Detect which cell encompasses the target text, then output its [x, y] center coordinate. 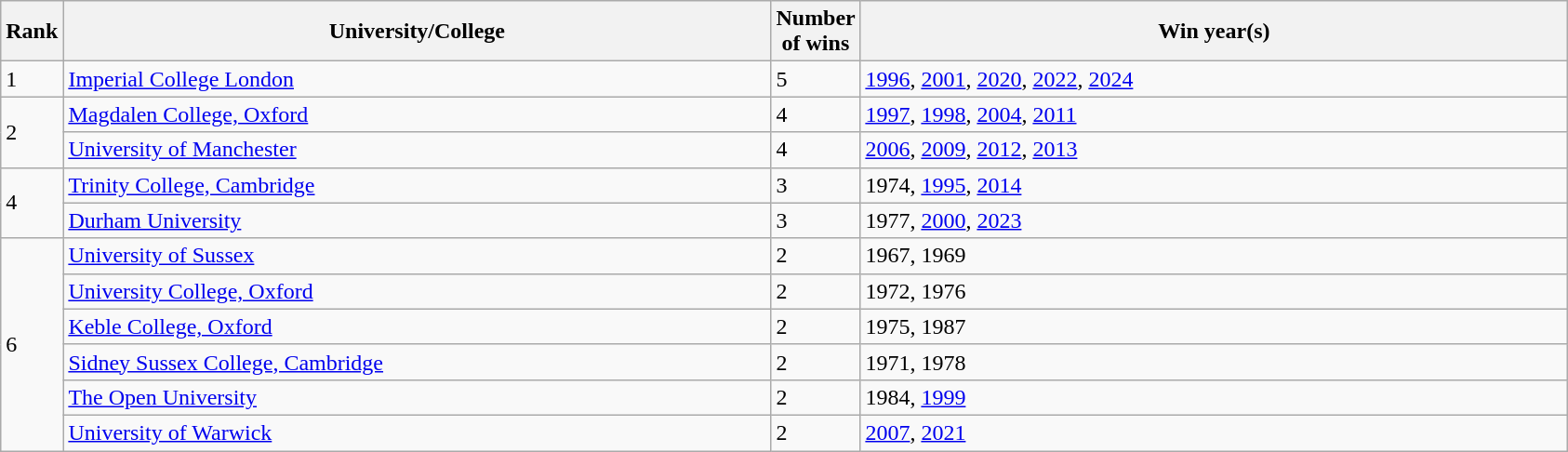
Keble College, Oxford [417, 326]
University College, Oxford [417, 291]
1997, 1998, 2004, 2011 [1215, 114]
Imperial College London [417, 79]
Trinity College, Cambridge [417, 185]
1972, 1976 [1215, 291]
2006, 2009, 2012, 2013 [1215, 150]
Number of wins [816, 32]
1977, 2000, 2023 [1215, 220]
University/College [417, 32]
1996, 2001, 2020, 2022, 2024 [1215, 79]
University of Warwick [417, 432]
Durham University [417, 220]
Sidney Sussex College, Cambridge [417, 362]
Win year(s) [1215, 32]
Rank [32, 32]
University of Sussex [417, 256]
Magdalen College, Oxford [417, 114]
1975, 1987 [1215, 326]
1967, 1969 [1215, 256]
1 [32, 79]
5 [816, 79]
1984, 1999 [1215, 397]
1974, 1995, 2014 [1215, 185]
The Open University [417, 397]
University of Manchester [417, 150]
2007, 2021 [1215, 432]
1971, 1978 [1215, 362]
6 [32, 344]
